Locate the cell with the specified text and output its (X, Y) center coordinate. 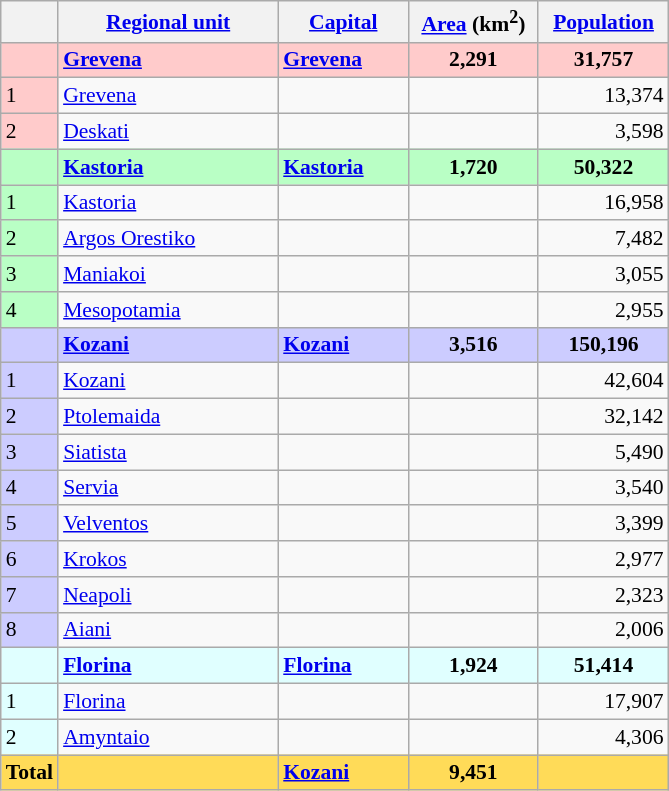
3,540 (603, 488)
4,306 (603, 737)
2,977 (603, 559)
Total (30, 773)
Aiani (168, 630)
13,374 (603, 96)
8 (30, 630)
Capital (343, 22)
50,322 (603, 167)
3,516 (473, 345)
51,414 (603, 666)
Maniakoi (168, 274)
1,924 (473, 666)
5,490 (603, 452)
2,323 (603, 595)
7,482 (603, 239)
Regional unit (168, 22)
Velventos (168, 524)
2,955 (603, 310)
3,055 (603, 274)
Servia (168, 488)
31,757 (603, 60)
5 (30, 524)
Ptolemaida (168, 417)
3,598 (603, 132)
Argos Orestiko (168, 239)
Siatista (168, 452)
Neapoli (168, 595)
2,291 (473, 60)
150,196 (603, 345)
Krokos (168, 559)
16,958 (603, 203)
9,451 (473, 773)
32,142 (603, 417)
3,399 (603, 524)
17,907 (603, 702)
Mesopotamia (168, 310)
1,720 (473, 167)
Amyntaio (168, 737)
Deskati (168, 132)
Area (km2) (473, 22)
2,006 (603, 630)
6 (30, 559)
7 (30, 595)
Population (603, 22)
42,604 (603, 381)
